Extract the [x, y] coordinate from the center of the cell holding the provided text.  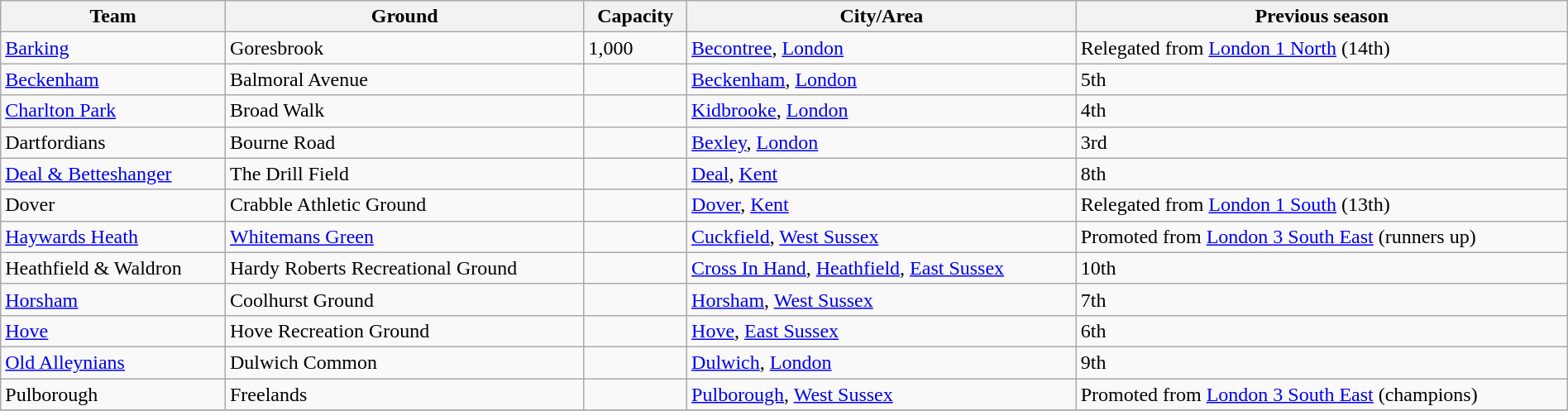
Goresbrook [404, 48]
Cross In Hand, Heathfield, East Sussex [882, 268]
8th [1322, 174]
Previous season [1322, 17]
Pulborough [113, 394]
Hove Recreation Ground [404, 331]
Relegated from London 1 South (13th) [1322, 205]
Beckenham, London [882, 79]
Broad Walk [404, 111]
Crabble Athletic Ground [404, 205]
Charlton Park [113, 111]
Hove [113, 331]
Dulwich, London [882, 362]
Horsham, West Sussex [882, 299]
Bourne Road [404, 142]
Hove, East Sussex [882, 331]
Dover, Kent [882, 205]
Cuckfield, West Sussex [882, 237]
3rd [1322, 142]
Freelands [404, 394]
9th [1322, 362]
The Drill Field [404, 174]
Coolhurst Ground [404, 299]
Pulborough, West Sussex [882, 394]
Haywards Heath [113, 237]
Horsham [113, 299]
10th [1322, 268]
Dulwich Common [404, 362]
4th [1322, 111]
Dover [113, 205]
Deal, Kent [882, 174]
Deal & Betteshanger [113, 174]
6th [1322, 331]
City/Area [882, 17]
Ground [404, 17]
Barking [113, 48]
1,000 [635, 48]
Bexley, London [882, 142]
Whitemans Green [404, 237]
Old Alleynians [113, 362]
Dartfordians [113, 142]
Kidbrooke, London [882, 111]
7th [1322, 299]
Heathfield & Waldron [113, 268]
Promoted from London 3 South East (runners up) [1322, 237]
Balmoral Avenue [404, 79]
Becontree, London [882, 48]
Promoted from London 3 South East (champions) [1322, 394]
Hardy Roberts Recreational Ground [404, 268]
Capacity [635, 17]
Beckenham [113, 79]
Team [113, 17]
5th [1322, 79]
Relegated from London 1 North (14th) [1322, 48]
